Detect which cell encompasses the target text, then output its [X, Y] center coordinate. 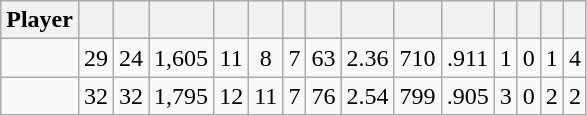
1,795 [182, 96]
29 [96, 58]
1,605 [182, 58]
4 [574, 58]
2.36 [368, 58]
799 [418, 96]
3 [506, 96]
8 [266, 58]
.905 [468, 96]
63 [324, 58]
12 [232, 96]
.911 [468, 58]
2.54 [368, 96]
710 [418, 58]
76 [324, 96]
24 [132, 58]
Player [40, 20]
